For the text-containing cell, return its midpoint in (X, Y) coordinate format. 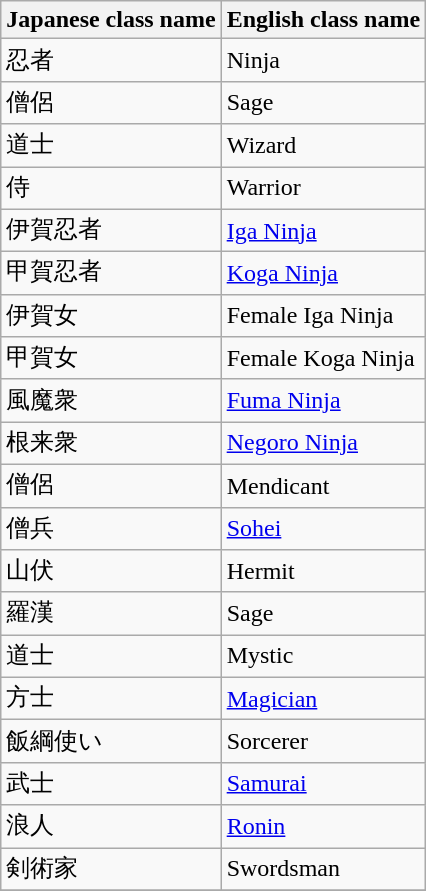
Warrior (323, 188)
Magician (323, 698)
方士 (111, 698)
Japanese class name (111, 20)
Female Iga Ninja (323, 316)
Sorcerer (323, 742)
羅漢 (111, 614)
Samurai (323, 784)
忍者 (111, 60)
Koga Ninja (323, 274)
伊賀女 (111, 316)
English class name (323, 20)
剣術家 (111, 870)
Female Koga Ninja (323, 358)
飯綱使い (111, 742)
伊賀忍者 (111, 230)
Mystic (323, 656)
浪人 (111, 826)
山伏 (111, 572)
甲賀忍者 (111, 274)
僧兵 (111, 528)
Swordsman (323, 870)
Ninja (323, 60)
Ronin (323, 826)
風魔衆 (111, 400)
侍 (111, 188)
甲賀女 (111, 358)
Fuma Ninja (323, 400)
Sohei (323, 528)
Hermit (323, 572)
根来衆 (111, 444)
Negoro Ninja (323, 444)
Iga Ninja (323, 230)
Mendicant (323, 486)
Wizard (323, 146)
武士 (111, 784)
